Determine the [X, Y] coordinate at the center of the cell enclosing the given text.  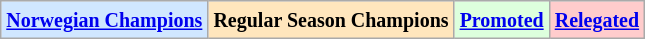
Norwegian Champions [104, 20]
Relegated [596, 20]
Promoted [502, 20]
Regular Season Champions [331, 20]
